Identify which cell holds the provided text, then report its [X, Y] central coordinate. 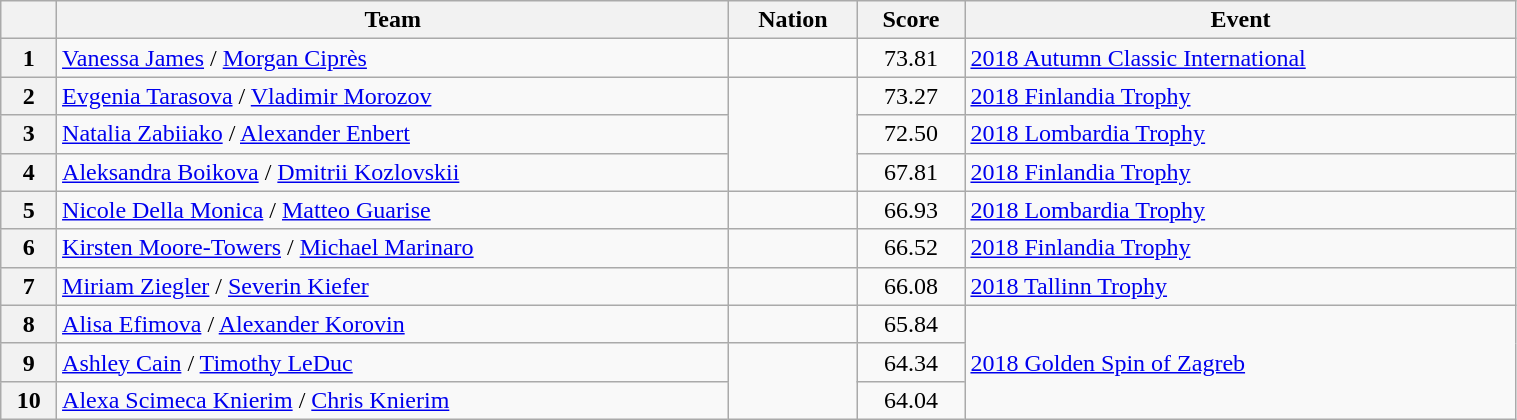
3 [29, 134]
Vanessa James / Morgan Ciprès [393, 58]
2018 Tallinn Trophy [1240, 286]
64.34 [911, 362]
5 [29, 210]
73.27 [911, 96]
73.81 [911, 58]
9 [29, 362]
7 [29, 286]
10 [29, 400]
72.50 [911, 134]
Natalia Zabiiako / Alexander Enbert [393, 134]
1 [29, 58]
Team [393, 20]
66.93 [911, 210]
67.81 [911, 172]
Score [911, 20]
6 [29, 248]
Aleksandra Boikova / Dmitrii Kozlovskii [393, 172]
2018 Autumn Classic International [1240, 58]
Miriam Ziegler / Severin Kiefer [393, 286]
Alexa Scimeca Knierim / Chris Knierim [393, 400]
4 [29, 172]
Ashley Cain / Timothy LeDuc [393, 362]
2018 Golden Spin of Zagreb [1240, 362]
Evgenia Tarasova / Vladimir Morozov [393, 96]
Alisa Efimova / Alexander Korovin [393, 324]
2 [29, 96]
Event [1240, 20]
66.52 [911, 248]
65.84 [911, 324]
66.08 [911, 286]
Kirsten Moore-Towers / Michael Marinaro [393, 248]
8 [29, 324]
Nation [793, 20]
Nicole Della Monica / Matteo Guarise [393, 210]
64.04 [911, 400]
